Return [x, y] of the center of cell containing provided text 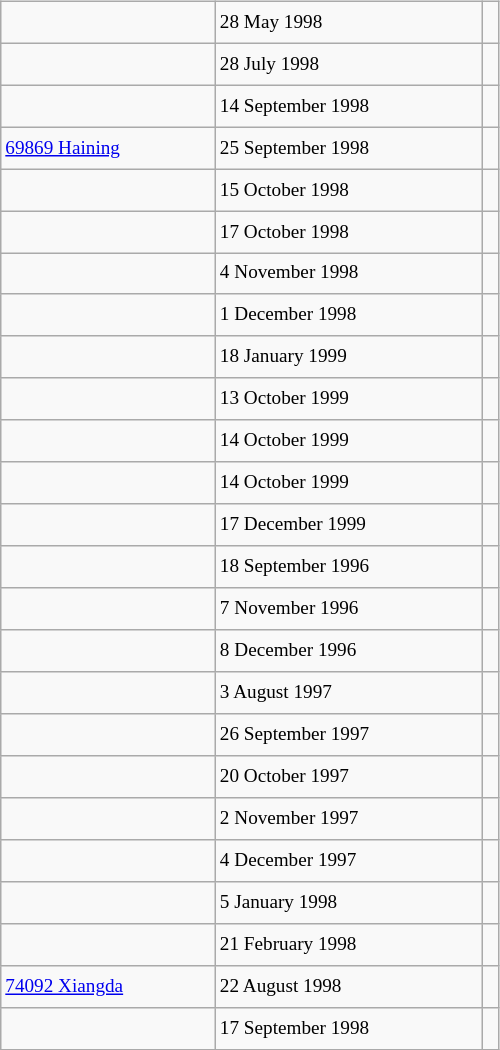
28 May 1998 [349, 22]
8 December 1996 [349, 651]
18 September 1996 [349, 567]
17 October 1998 [349, 232]
15 October 1998 [349, 190]
3 August 1997 [349, 693]
2 November 1997 [349, 819]
18 January 1999 [349, 357]
20 October 1997 [349, 777]
17 September 1998 [349, 1028]
69869 Haining [108, 148]
21 February 1998 [349, 944]
1 December 1998 [349, 315]
4 December 1997 [349, 861]
28 July 1998 [349, 64]
25 September 1998 [349, 148]
17 December 1999 [349, 525]
5 January 1998 [349, 902]
26 September 1997 [349, 735]
4 November 1998 [349, 274]
13 October 1999 [349, 399]
22 August 1998 [349, 986]
14 September 1998 [349, 106]
7 November 1996 [349, 609]
74092 Xiangda [108, 986]
